Determine the [X, Y] coordinate at the center of the cell enclosing the given text.  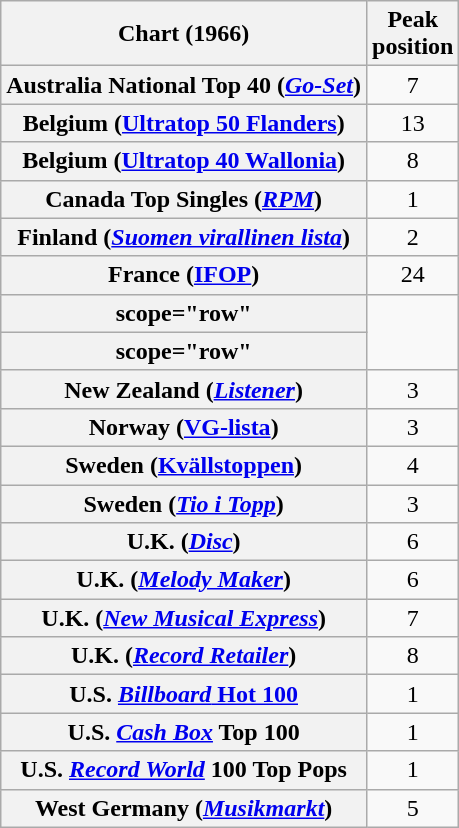
Sweden (Tio i Topp) [184, 503]
4 [413, 465]
5 [413, 808]
Australia National Top 40 (Go-Set) [184, 85]
U.K. (Record Retailer) [184, 656]
U.K. (New Musical Express) [184, 618]
Canada Top Singles (RPM) [184, 199]
Belgium (Ultratop 50 Flanders) [184, 123]
24 [413, 275]
Norway (VG-lista) [184, 427]
Finland (Suomen virallinen lista) [184, 237]
U.K. (Disc) [184, 542]
13 [413, 123]
West Germany (Musikmarkt) [184, 808]
Sweden (Kvällstoppen) [184, 465]
U.K. (Melody Maker) [184, 580]
2 [413, 237]
New Zealand (Listener) [184, 389]
Chart (1966) [184, 34]
U.S. Record World 100 Top Pops [184, 770]
Peakposition [413, 34]
U.S. Billboard Hot 100 [184, 694]
U.S. Cash Box Top 100 [184, 732]
France (IFOP) [184, 275]
Belgium (Ultratop 40 Wallonia) [184, 161]
